Detect which cell encompasses the target text, then output its [X, Y] center coordinate. 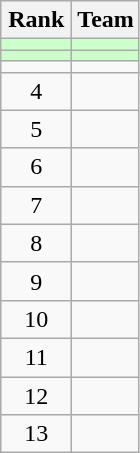
4 [36, 91]
13 [36, 434]
7 [36, 205]
11 [36, 357]
12 [36, 395]
10 [36, 319]
8 [36, 243]
Rank [36, 20]
5 [36, 129]
Team [106, 20]
9 [36, 281]
6 [36, 167]
